Return [X, Y] of the center of cell containing provided text 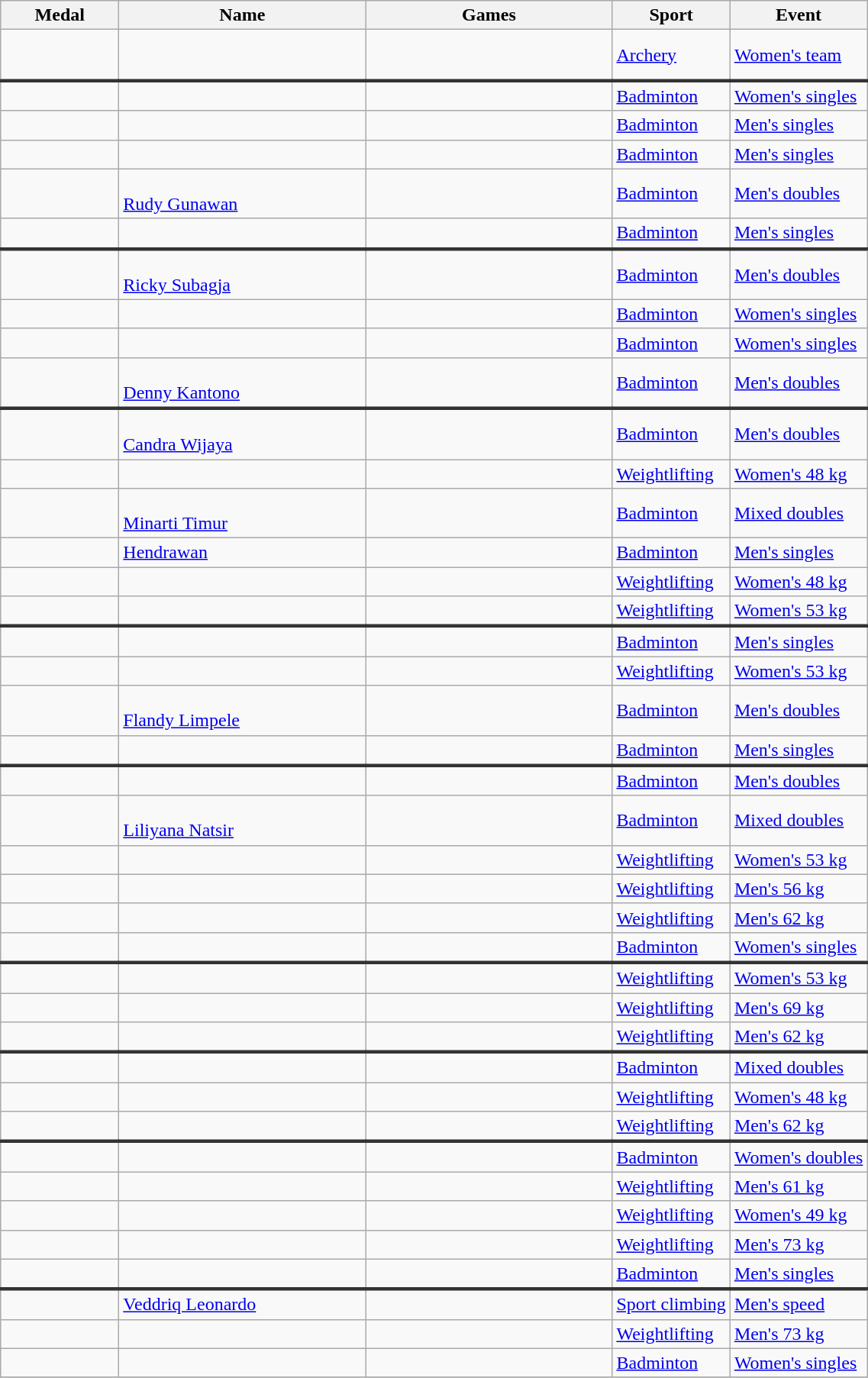
Liliyana Natsir [243, 820]
Women's doubles [799, 1157]
Candra Wijaya [243, 434]
Event [799, 15]
Men's 69 kg [799, 1007]
Name [243, 15]
Men's 61 kg [799, 1186]
Hendrawan [243, 553]
Minarti Timur [243, 513]
Rudy Gunawan [243, 194]
Archery [671, 55]
Ricky Subagja [243, 275]
Denny Kantono [243, 383]
Sport climbing [671, 1305]
Women's 49 kg [799, 1215]
Men's 56 kg [799, 889]
Flandy Limpele [243, 710]
Medal [60, 15]
Games [489, 15]
Sport [671, 15]
Veddriq Leonardo [243, 1305]
Women's team [799, 55]
Men's speed [799, 1305]
